Return (x, y) of the center of cell containing provided text 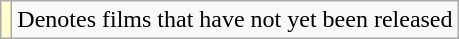
Denotes films that have not yet been released (235, 20)
